Return the [x, y] coordinate for the center point of the cell that contains the specified text.  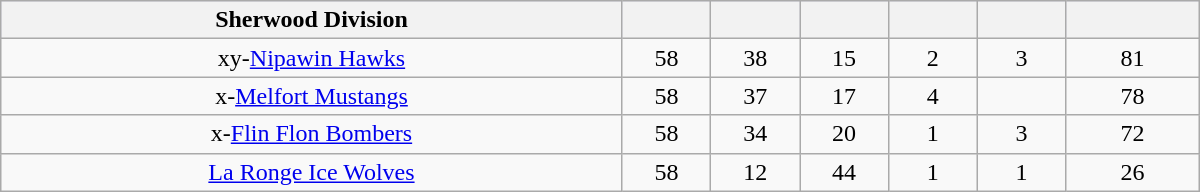
xy-Nipawin Hawks [312, 58]
La Ronge Ice Wolves [312, 172]
34 [756, 134]
78 [1132, 96]
26 [1132, 172]
4 [932, 96]
17 [844, 96]
2 [932, 58]
72 [1132, 134]
12 [756, 172]
x-Flin Flon Bombers [312, 134]
x-Melfort Mustangs [312, 96]
20 [844, 134]
15 [844, 58]
81 [1132, 58]
37 [756, 96]
38 [756, 58]
Sherwood Division [312, 20]
44 [844, 172]
